Detect which cell encompasses the target text, then output its [x, y] center coordinate. 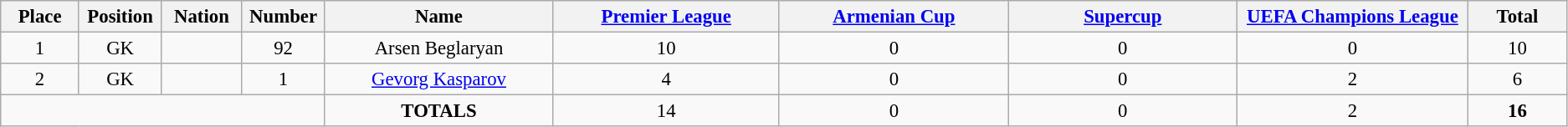
Premier League [666, 17]
Total [1518, 17]
6 [1518, 79]
Supercup [1123, 17]
Arsen Beglaryan [438, 48]
UEFA Champions League [1352, 17]
16 [1518, 111]
Position [120, 17]
Armenian Cup [894, 17]
Gevorg Kasparov [438, 79]
Number [283, 17]
Name [438, 17]
4 [666, 79]
92 [283, 48]
14 [666, 111]
Place [40, 17]
TOTALS [438, 111]
Nation [202, 17]
